Return [X, Y] of the center of cell containing provided text 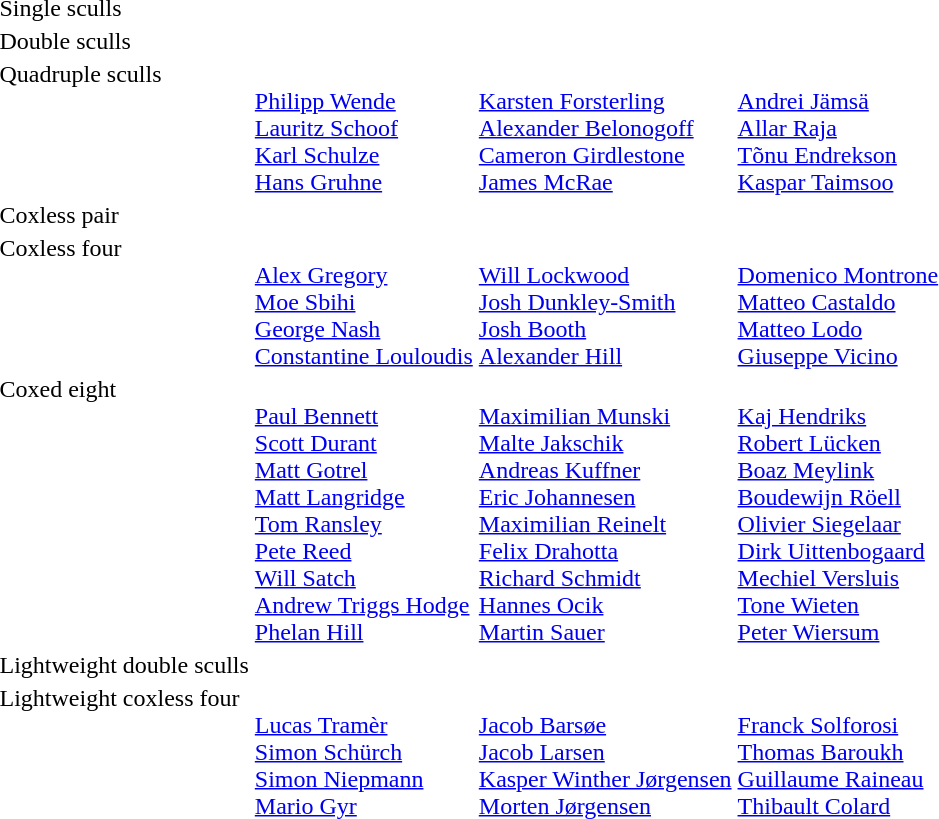
Karsten ForsterlingAlexander BelonogoffCameron GirdlestoneJames McRae [605, 128]
Alex GregoryMoe SbihiGeorge NashConstantine Louloudis [364, 302]
Maximilian MunskiMalte JakschikAndreas KuffnerEric JohannesenMaximilian ReineltFelix DrahottaRichard SchmidtHannes OcikMartin Sauer [605, 510]
Philipp WendeLauritz SchoofKarl SchulzeHans Gruhne [364, 128]
Will LockwoodJosh Dunkley-SmithJosh BoothAlexander Hill [605, 302]
Paul BennettScott DurantMatt GotrelMatt LangridgeTom RansleyPete ReedWill SatchAndrew Triggs HodgePhelan Hill [364, 510]
